Pinpoint the cell where the given text exists, returning its [x, y] midpoint coordinate. 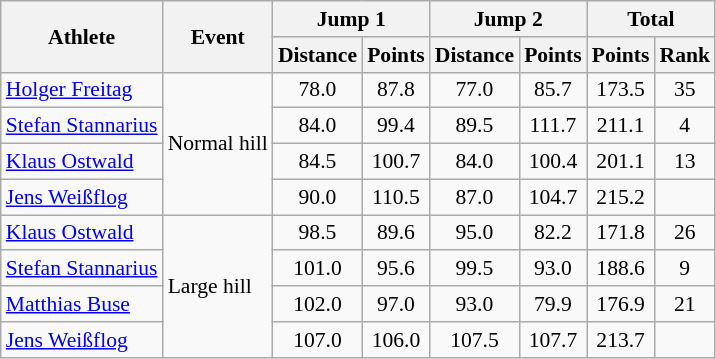
89.6 [396, 233]
Large hill [218, 286]
79.9 [553, 304]
102.0 [318, 304]
Rank [684, 55]
104.7 [553, 197]
Total [651, 19]
201.1 [621, 162]
95.0 [474, 233]
111.7 [553, 126]
77.0 [474, 90]
99.4 [396, 126]
188.6 [621, 269]
87.8 [396, 90]
107.7 [553, 340]
35 [684, 90]
Matthias Buse [82, 304]
107.5 [474, 340]
176.9 [621, 304]
82.2 [553, 233]
26 [684, 233]
171.8 [621, 233]
90.0 [318, 197]
215.2 [621, 197]
21 [684, 304]
110.5 [396, 197]
211.1 [621, 126]
106.0 [396, 340]
89.5 [474, 126]
4 [684, 126]
Jump 1 [352, 19]
107.0 [318, 340]
13 [684, 162]
101.0 [318, 269]
85.7 [553, 90]
Holger Freitag [82, 90]
Jump 2 [508, 19]
97.0 [396, 304]
213.7 [621, 340]
173.5 [621, 90]
95.6 [396, 269]
Athlete [82, 36]
100.7 [396, 162]
Normal hill [218, 143]
9 [684, 269]
100.4 [553, 162]
Event [218, 36]
84.5 [318, 162]
87.0 [474, 197]
78.0 [318, 90]
99.5 [474, 269]
98.5 [318, 233]
